Extract the (X, Y) coordinate from the center of the cell holding the provided text.  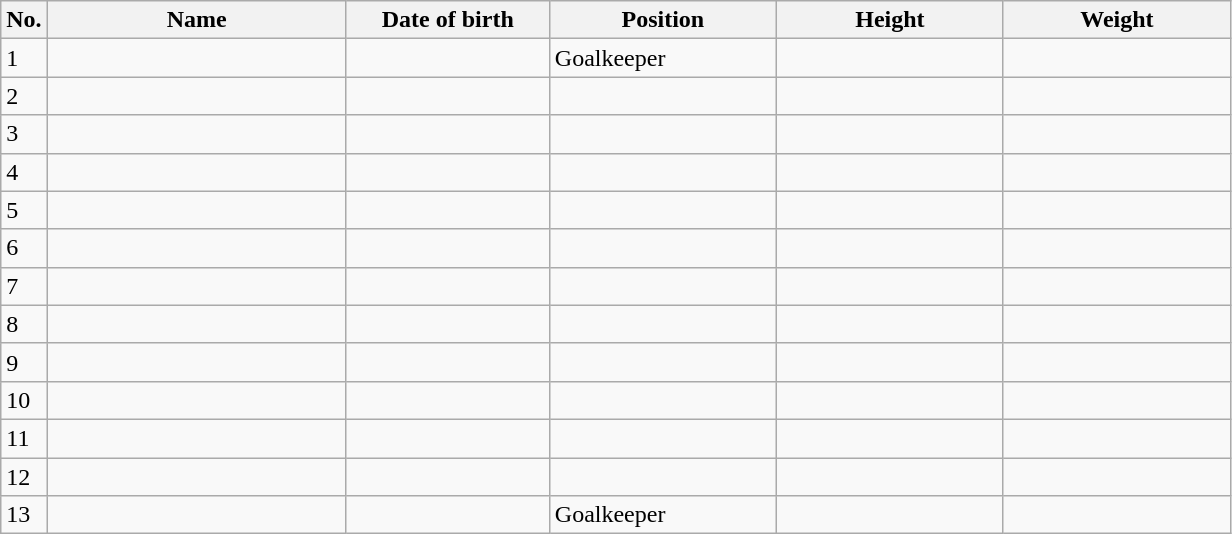
4 (24, 172)
Name (196, 20)
5 (24, 210)
8 (24, 324)
No. (24, 20)
9 (24, 362)
1 (24, 58)
Weight (1116, 20)
Date of birth (448, 20)
Position (662, 20)
13 (24, 515)
3 (24, 134)
Height (890, 20)
6 (24, 248)
11 (24, 438)
10 (24, 400)
7 (24, 286)
2 (24, 96)
12 (24, 477)
